For the text-containing cell, return its midpoint in [x, y] coordinate format. 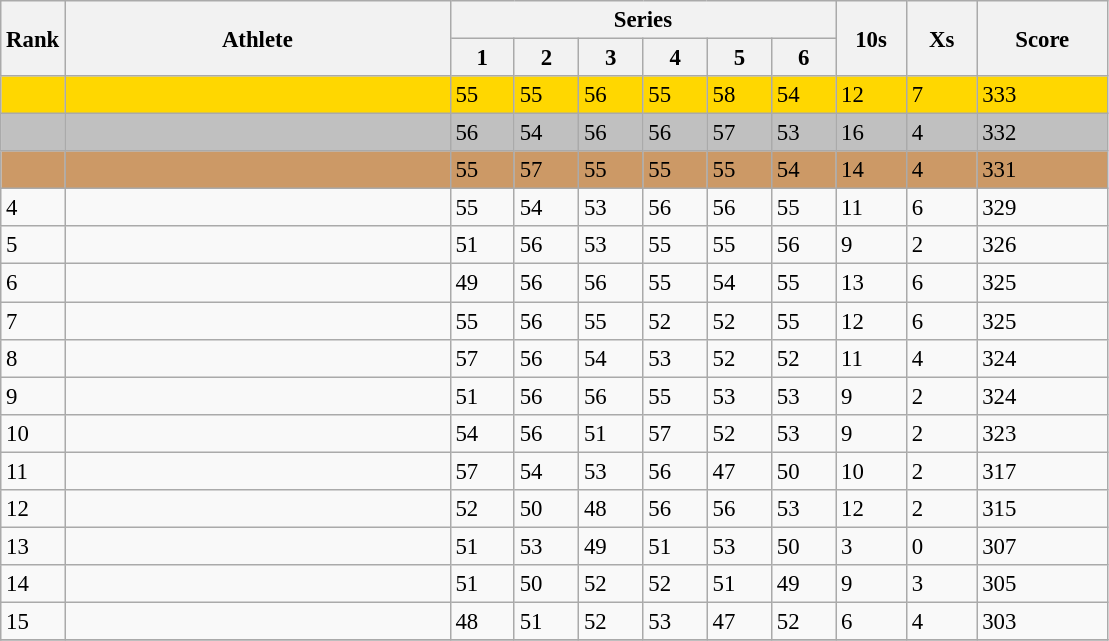
323 [1042, 433]
329 [1042, 208]
317 [1042, 471]
10s [872, 38]
307 [1042, 546]
8 [33, 358]
Athlete [258, 38]
16 [872, 133]
Rank [33, 38]
332 [1042, 133]
326 [1042, 245]
331 [1042, 170]
303 [1042, 621]
0 [942, 546]
Xs [942, 38]
Score [1042, 38]
15 [33, 621]
333 [1042, 95]
305 [1042, 584]
1 [482, 58]
58 [739, 95]
315 [1042, 509]
Series [643, 20]
